Locate the cell with the specified text and output its [x, y] center coordinate. 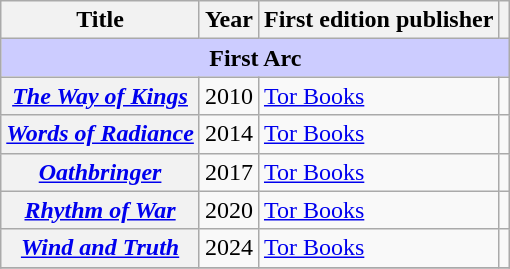
Title [100, 20]
Rhythm of War [100, 210]
First edition publisher [378, 20]
2017 [228, 172]
Year [228, 20]
2020 [228, 210]
2014 [228, 134]
Words of Radiance [100, 134]
2010 [228, 96]
Wind and Truth [100, 248]
Oathbringer [100, 172]
The Way of Kings [100, 96]
First Arc [256, 58]
2024 [228, 248]
